Return the [x, y] coordinate for the center point of the cell that contains the specified text.  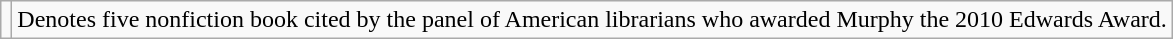
Denotes five nonfiction book cited by the panel of American librarians who awarded Murphy the 2010 Edwards Award. [592, 20]
